Detect which cell encompasses the target text, then output its [x, y] center coordinate. 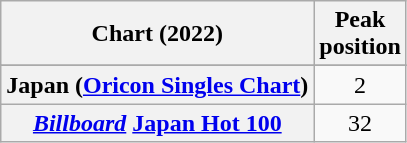
Japan (Oricon Singles Chart) [158, 85]
Billboard Japan Hot 100 [158, 123]
2 [360, 85]
Peakposition [360, 34]
32 [360, 123]
Chart (2022) [158, 34]
